Determine the [x, y] coordinate at the center of the cell enclosing the given text.  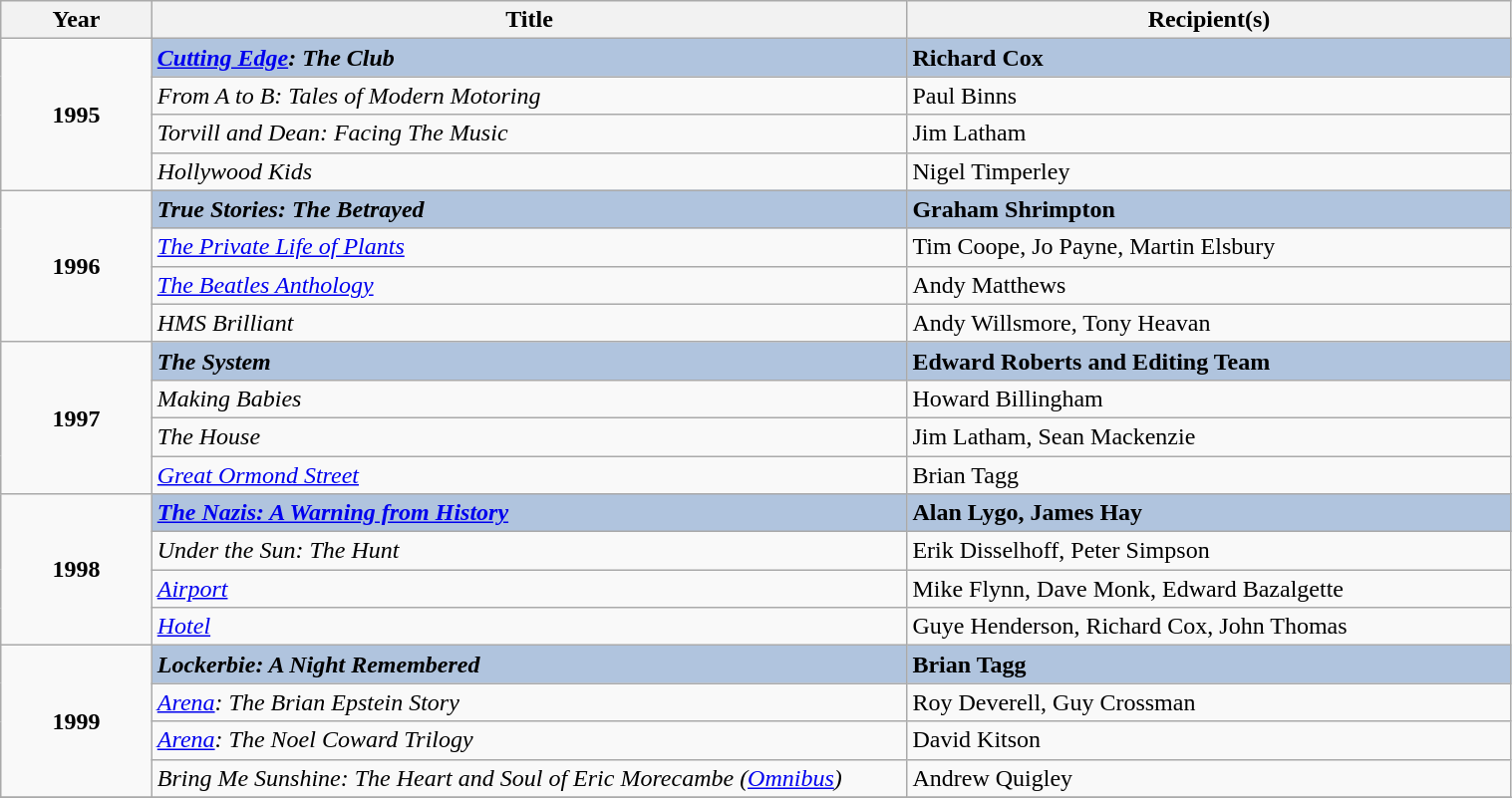
Edward Roberts and Editing Team [1209, 361]
David Kitson [1209, 740]
Cutting Edge: The Club [529, 58]
Jim Latham, Sean Mackenzie [1209, 436]
Tim Coope, Jo Payne, Martin Elsbury [1209, 247]
Under the Sun: The Hunt [529, 551]
1998 [77, 570]
Jim Latham [1209, 133]
Nigel Timperley [1209, 171]
True Stories: The Betrayed [529, 209]
1996 [77, 266]
Title [529, 20]
Andrew Quigley [1209, 778]
1999 [77, 721]
Arena: The Noel Coward Trilogy [529, 740]
The Nazis: A Warning from History [529, 513]
Richard Cox [1209, 58]
Andy Willsmore, Tony Heavan [1209, 323]
HMS Brilliant [529, 323]
Hotel [529, 627]
From A to B: Tales of Modern Motoring [529, 96]
Guye Henderson, Richard Cox, John Thomas [1209, 627]
The Private Life of Plants [529, 247]
1995 [77, 115]
Great Ormond Street [529, 475]
Lockerbie: A Night Remembered [529, 665]
Recipient(s) [1209, 20]
Year [77, 20]
Roy Deverell, Guy Crossman [1209, 702]
Arena: The Brian Epstein Story [529, 702]
1997 [77, 417]
The House [529, 436]
The Beatles Anthology [529, 285]
Howard Billingham [1209, 399]
Graham Shrimpton [1209, 209]
Airport [529, 589]
Erik Disselhoff, Peter Simpson [1209, 551]
Making Babies [529, 399]
Hollywood Kids [529, 171]
Mike Flynn, Dave Monk, Edward Bazalgette [1209, 589]
Andy Matthews [1209, 285]
Paul Binns [1209, 96]
The System [529, 361]
Torvill and Dean: Facing The Music [529, 133]
Bring Me Sunshine: The Heart and Soul of Eric Morecambe (Omnibus) [529, 778]
Alan Lygo, James Hay [1209, 513]
